Output the [x, y] coordinate of the center of the cell containing the given text.  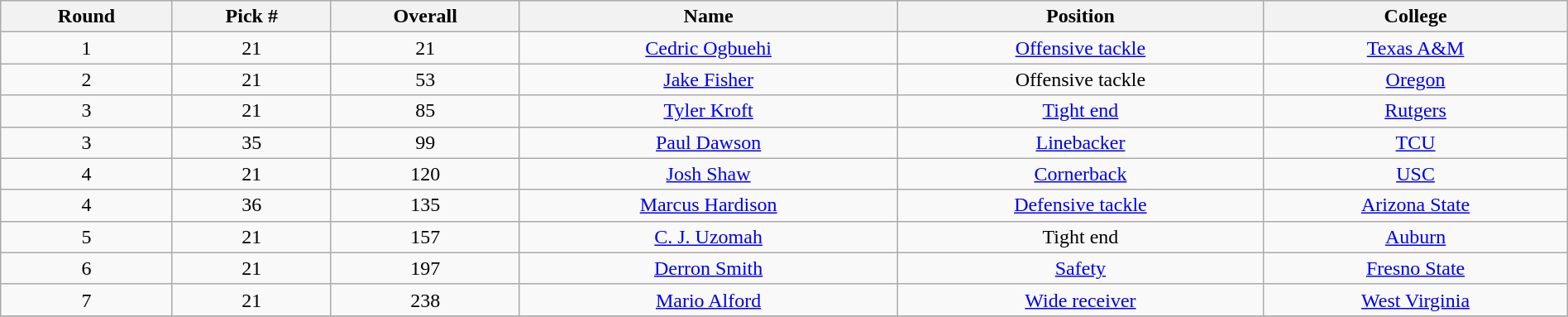
Position [1080, 17]
Derron Smith [708, 268]
Mario Alford [708, 300]
53 [425, 79]
Defensive tackle [1080, 205]
99 [425, 142]
157 [425, 237]
85 [425, 111]
Paul Dawson [708, 142]
36 [251, 205]
Fresno State [1416, 268]
Tyler Kroft [708, 111]
Round [87, 17]
Auburn [1416, 237]
Oregon [1416, 79]
2 [87, 79]
5 [87, 237]
Jake Fisher [708, 79]
Texas A&M [1416, 48]
238 [425, 300]
35 [251, 142]
7 [87, 300]
Cedric Ogbuehi [708, 48]
USC [1416, 174]
Overall [425, 17]
West Virginia [1416, 300]
Cornerback [1080, 174]
C. J. Uzomah [708, 237]
Name [708, 17]
135 [425, 205]
Linebacker [1080, 142]
Arizona State [1416, 205]
6 [87, 268]
TCU [1416, 142]
Wide receiver [1080, 300]
Safety [1080, 268]
Pick # [251, 17]
Josh Shaw [708, 174]
197 [425, 268]
Rutgers [1416, 111]
120 [425, 174]
College [1416, 17]
1 [87, 48]
Marcus Hardison [708, 205]
